Return the [X, Y] coordinate for the center point of the cell that contains the specified text.  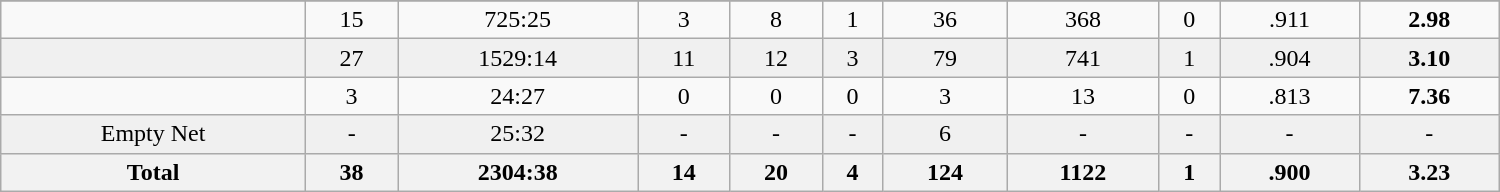
36 [945, 20]
27 [351, 58]
14 [684, 172]
741 [1083, 58]
25:32 [518, 134]
4 [852, 172]
13 [1083, 96]
.813 [1290, 96]
6 [945, 134]
24:27 [518, 96]
.911 [1290, 20]
8 [776, 20]
38 [351, 172]
725:25 [518, 20]
.900 [1290, 172]
368 [1083, 20]
.904 [1290, 58]
11 [684, 58]
1122 [1083, 172]
15 [351, 20]
7.36 [1429, 96]
Total [154, 172]
3.23 [1429, 172]
3.10 [1429, 58]
79 [945, 58]
12 [776, 58]
124 [945, 172]
2304:38 [518, 172]
Empty Net [154, 134]
2.98 [1429, 20]
20 [776, 172]
1529:14 [518, 58]
